For the text-containing cell, return its midpoint in (X, Y) coordinate format. 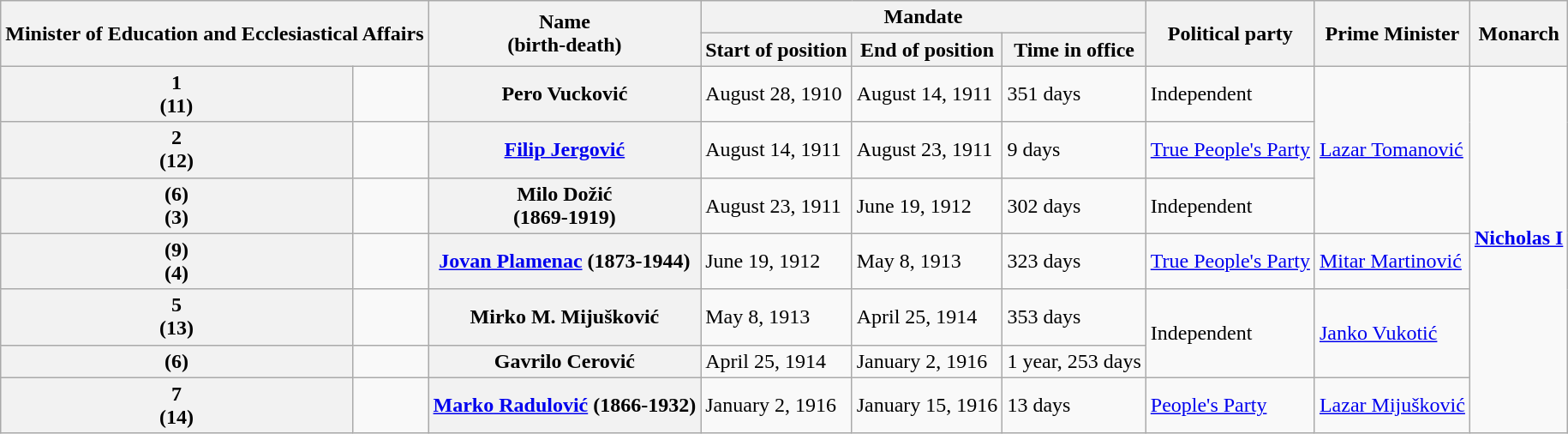
9 days (1074, 149)
Janko Vukotić (1391, 333)
(6) (177, 361)
5(13) (177, 317)
January 15, 1916 (927, 405)
13 days (1074, 405)
Jovan Plamenac (1873-1944) (565, 261)
(6)(3) (177, 206)
Nicholas I (1518, 250)
Start of position (776, 50)
1 year, 253 days (1074, 361)
Political party (1230, 33)
August 28, 1910 (776, 94)
Lazar Tomanović (1391, 149)
353 days (1074, 317)
Name(birth-death) (565, 33)
351 days (1074, 94)
Marko Radulović (1866-1932) (565, 405)
People's Party (1230, 405)
302 days (1074, 206)
Prime Minister (1391, 33)
Mandate (924, 17)
Minister of Education and Ecclesiastical Affairs (214, 33)
Gavrilo Cerović (565, 361)
Pero Vucković (565, 94)
Monarch (1518, 33)
Filip Jergović (565, 149)
323 days (1074, 261)
Lazar Mijušković (1391, 405)
2(12) (177, 149)
Mitar Martinović (1391, 261)
7(14) (177, 405)
(9)(4) (177, 261)
1(11) (177, 94)
End of position (927, 50)
Time in office (1074, 50)
Milo Dožić(1869-1919) (565, 206)
Mirko M. Mijušković (565, 317)
